For the text-containing cell, return its midpoint in (x, y) coordinate format. 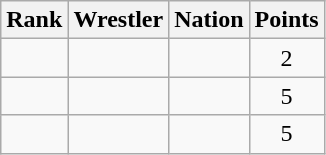
2 (286, 58)
Rank (34, 20)
Nation (209, 20)
Points (286, 20)
Wrestler (118, 20)
